Return the [x, y] coordinate for the center point of the cell that contains the specified text.  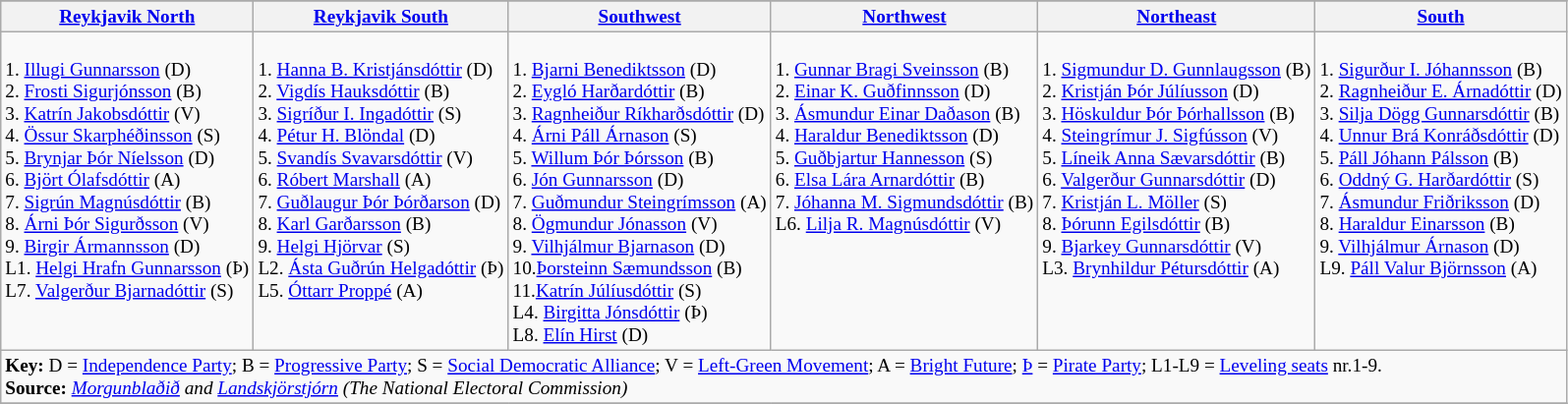
Reykjavik North [128, 17]
Northwest [904, 17]
Southwest [639, 17]
Northeast [1177, 17]
South [1441, 17]
Reykjavik South [381, 17]
